Extract the [X, Y] coordinate from the center of the cell holding the provided text.  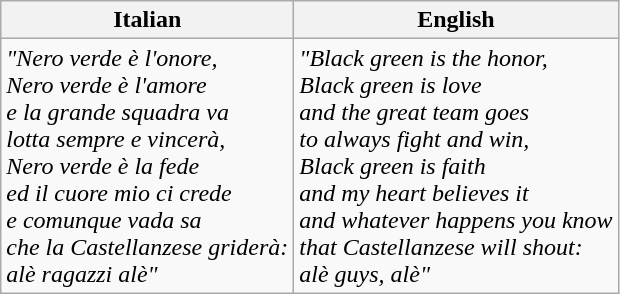
Italian [148, 20]
English [456, 20]
